Capture the cell that displays the provided text and extract its [x, y] central coordinate. 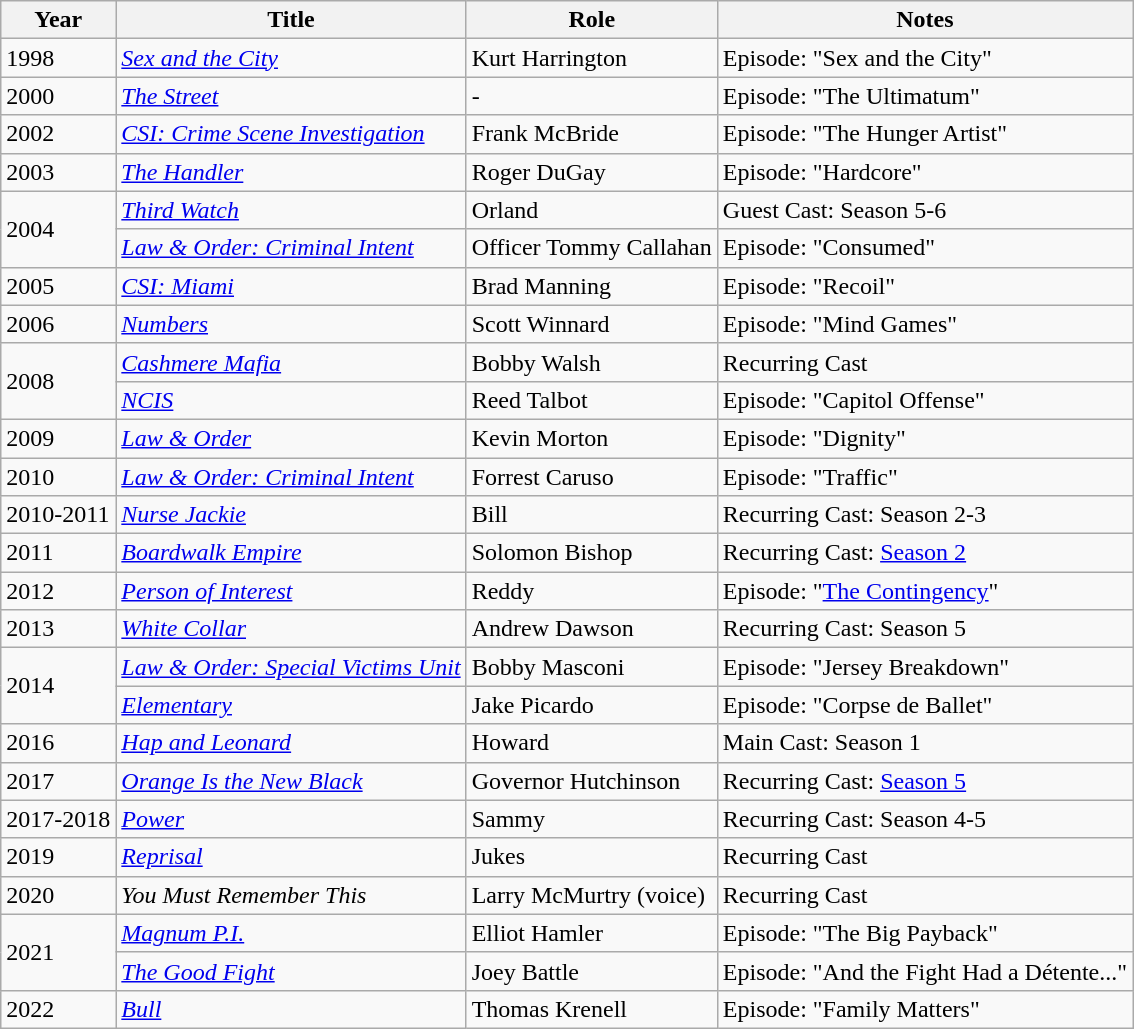
2006 [58, 324]
Episode: "Capitol Offense" [924, 400]
2003 [58, 172]
Episode: "And the Fight Had a Détente..." [924, 971]
2000 [58, 96]
Episode: "The Hunger Artist" [924, 134]
Main Cast: Season 1 [924, 743]
Bull [291, 1009]
2005 [58, 286]
Nurse Jackie [291, 515]
2021 [58, 952]
White Collar [291, 629]
Episode: "Dignity" [924, 438]
Orange Is the New Black [291, 781]
Reddy [592, 591]
Episode: "Sex and the City" [924, 58]
Kevin Morton [592, 438]
Joey Battle [592, 971]
2017-2018 [58, 819]
2009 [58, 438]
Boardwalk Empire [291, 553]
Title [291, 20]
2002 [58, 134]
Recurring Cast: Season 2 [924, 553]
The Good Fight [291, 971]
The Handler [291, 172]
Numbers [291, 324]
2022 [58, 1009]
Recurring Cast: Season 4-5 [924, 819]
Episode: "Hardcore" [924, 172]
- [592, 96]
Kurt Harrington [592, 58]
Episode: "Mind Games" [924, 324]
Solomon Bishop [592, 553]
Bobby Masconi [592, 667]
Episode: "Corpse de Ballet" [924, 705]
Scott Winnard [592, 324]
Sammy [592, 819]
2004 [58, 229]
CSI: Crime Scene Investigation [291, 134]
NCIS [291, 400]
Hap and Leonard [291, 743]
Cashmere Mafia [291, 362]
Elementary [291, 705]
Larry McMurtry (voice) [592, 895]
Law & Order: Special Victims Unit [291, 667]
2010 [58, 477]
Third Watch [291, 210]
Elliot Hamler [592, 933]
Person of Interest [291, 591]
Episode: "The Big Payback" [924, 933]
Reprisal [291, 857]
2012 [58, 591]
Orland [592, 210]
Notes [924, 20]
Episode: "The Ultimatum" [924, 96]
Sex and the City [291, 58]
Brad Manning [592, 286]
Law & Order [291, 438]
Roger DuGay [592, 172]
Role [592, 20]
2019 [58, 857]
Jukes [592, 857]
Episode: "Consumed" [924, 248]
Episode: "Recoil" [924, 286]
2011 [58, 553]
Howard [592, 743]
CSI: Miami [291, 286]
Recurring Cast: Season 2-3 [924, 515]
Bill [592, 515]
2008 [58, 381]
Year [58, 20]
Episode: "Traffic" [924, 477]
Episode: "Jersey Breakdown" [924, 667]
Bobby Walsh [592, 362]
2016 [58, 743]
Jake Picardo [592, 705]
Reed Talbot [592, 400]
Officer Tommy Callahan [592, 248]
2013 [58, 629]
1998 [58, 58]
2014 [58, 686]
Magnum P.I. [291, 933]
Governor Hutchinson [592, 781]
Guest Cast: Season 5-6 [924, 210]
Andrew Dawson [592, 629]
Power [291, 819]
You Must Remember This [291, 895]
Episode: "Family Matters" [924, 1009]
The Street [291, 96]
2020 [58, 895]
Forrest Caruso [592, 477]
Thomas Krenell [592, 1009]
Frank McBride [592, 134]
2017 [58, 781]
Episode: "The Contingency" [924, 591]
2010-2011 [58, 515]
